Pinpoint the cell where the given text exists, returning its [X, Y] midpoint coordinate. 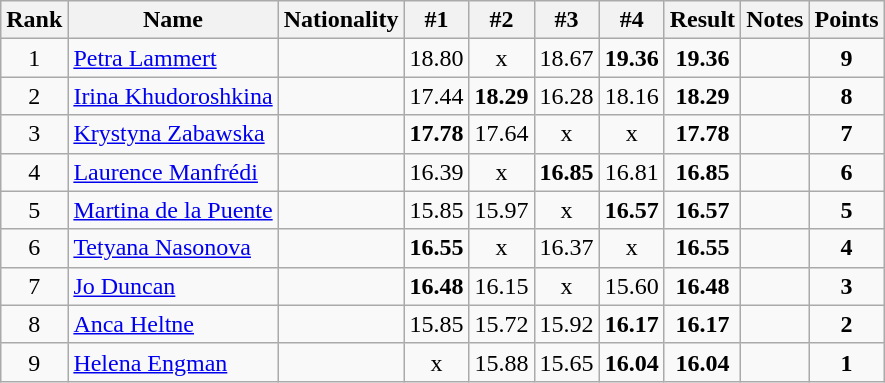
Name [173, 20]
18.16 [632, 96]
16.28 [566, 96]
15.92 [566, 324]
Helena Engman [173, 362]
15.60 [632, 286]
Tetyana Nasonova [173, 248]
#4 [632, 20]
15.65 [566, 362]
Jo Duncan [173, 286]
Anca Heltne [173, 324]
Irina Khudoroshkina [173, 96]
Petra Lammert [173, 58]
16.81 [632, 172]
Martina de la Puente [173, 210]
16.39 [436, 172]
#1 [436, 20]
15.72 [502, 324]
15.88 [502, 362]
#2 [502, 20]
17.44 [436, 96]
15.97 [502, 210]
Krystyna Zabawska [173, 134]
17.64 [502, 134]
Notes [775, 20]
Laurence Manfrédi [173, 172]
16.37 [566, 248]
Nationality [341, 20]
18.67 [566, 58]
18.80 [436, 58]
#3 [566, 20]
Rank [34, 20]
Result [702, 20]
16.15 [502, 286]
Points [846, 20]
